For the text-containing cell, return its midpoint in (x, y) coordinate format. 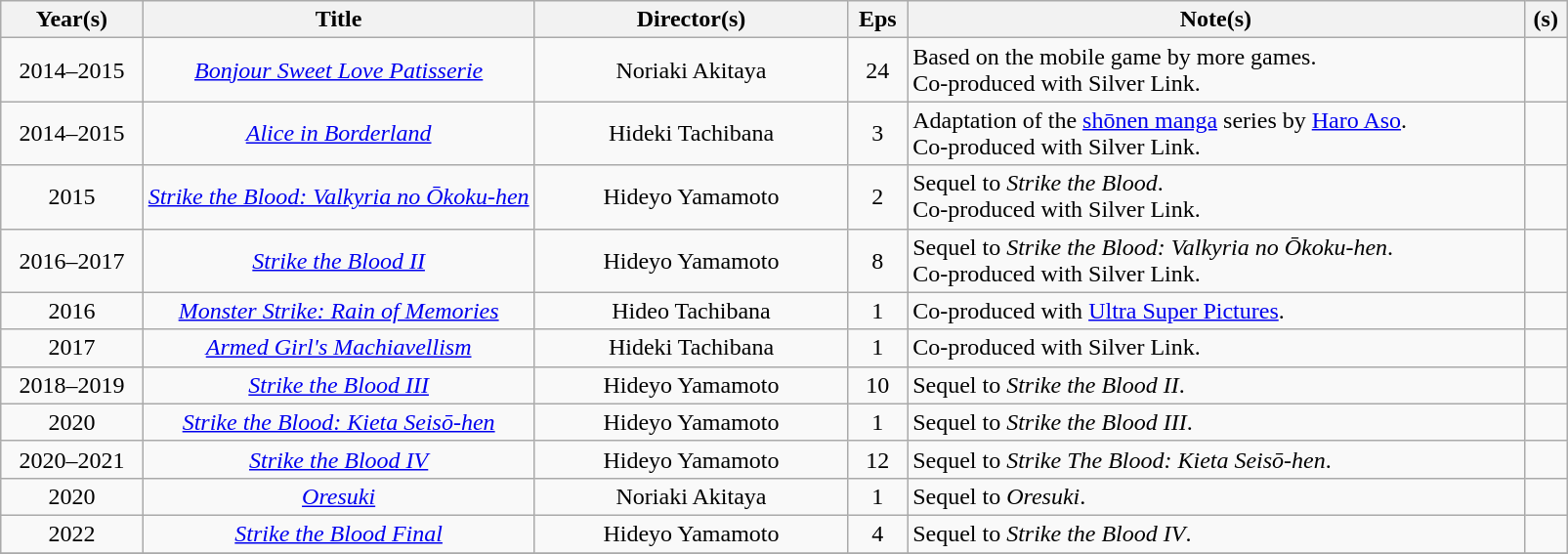
Oresuki (338, 496)
Sequel to Strike the Blood: Valkyria no Ōkoku-hen.Co-produced with Silver Link. (1215, 260)
Sequel to Strike the Blood III. (1215, 422)
10 (877, 385)
Strike the Blood Final (338, 533)
Year(s) (72, 20)
2022 (72, 533)
Director(s) (692, 20)
Note(s) (1215, 20)
Sequel to Strike The Blood: Kieta Seisō-hen. (1215, 459)
8 (877, 260)
(s) (1546, 20)
Sequel to Strike the Blood II. (1215, 385)
Sequel to Strike the Blood.Co-produced with Silver Link. (1215, 197)
2016–2017 (72, 260)
2017 (72, 348)
Armed Girl's Machiavellism (338, 348)
4 (877, 533)
Alice in Borderland (338, 133)
2 (877, 197)
Title (338, 20)
3 (877, 133)
Eps (877, 20)
Adaptation of the shōnen manga series by Haro Aso.Co-produced with Silver Link. (1215, 133)
Based on the mobile game by more games.Co-produced with Silver Link. (1215, 70)
Sequel to Oresuki. (1215, 496)
Sequel to Strike the Blood IV. (1215, 533)
2016 (72, 311)
2020–2021 (72, 459)
Strike the Blood: Kieta Seisō-hen (338, 422)
Co-produced with Silver Link. (1215, 348)
Strike the Blood II (338, 260)
Strike the Blood III (338, 385)
2018–2019 (72, 385)
2015 (72, 197)
Strike the Blood: Valkyria no Ōkoku-hen (338, 197)
24 (877, 70)
12 (877, 459)
Hideo Tachibana (692, 311)
Bonjour Sweet Love Patisserie (338, 70)
Co-produced with Ultra Super Pictures. (1215, 311)
Strike the Blood IV (338, 459)
Monster Strike: Rain of Memories (338, 311)
